Output the (x, y) coordinate of the center of the cell containing the given text.  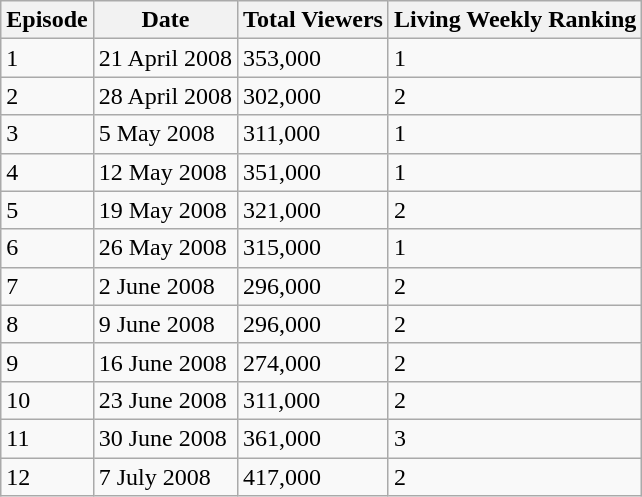
353,000 (314, 58)
12 (47, 477)
11 (47, 438)
21 April 2008 (165, 58)
Living Weekly Ranking (514, 20)
274,000 (314, 362)
7 July 2008 (165, 477)
361,000 (314, 438)
6 (47, 248)
19 May 2008 (165, 210)
30 June 2008 (165, 438)
9 June 2008 (165, 324)
5 (47, 210)
315,000 (314, 248)
4 (47, 172)
28 April 2008 (165, 96)
302,000 (314, 96)
26 May 2008 (165, 248)
12 May 2008 (165, 172)
Date (165, 20)
2 June 2008 (165, 286)
9 (47, 362)
16 June 2008 (165, 362)
8 (47, 324)
417,000 (314, 477)
Episode (47, 20)
351,000 (314, 172)
7 (47, 286)
10 (47, 400)
321,000 (314, 210)
5 May 2008 (165, 134)
Total Viewers (314, 20)
23 June 2008 (165, 400)
